For the text-containing cell, return its midpoint in [X, Y] coordinate format. 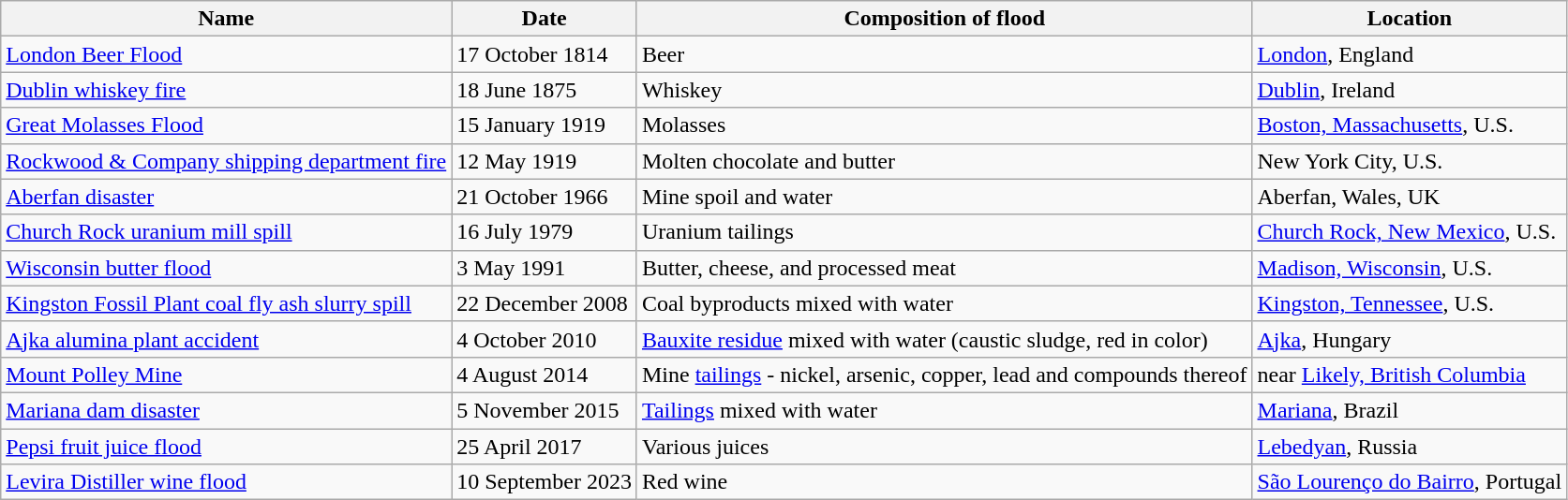
5 November 2015 [545, 410]
Red wine [945, 482]
London, England [1410, 54]
Beer [945, 54]
Whiskey [945, 90]
Molten chocolate and butter [945, 161]
Butter, cheese, and processed meat [945, 268]
Rockwood & Company shipping department fire [227, 161]
4 October 2010 [545, 339]
Mine tailings - nickel, arsenic, copper, lead and compounds thereof [945, 375]
Kingston, Tennessee, U.S. [1410, 303]
18 June 1875 [545, 90]
Mount Polley Mine [227, 375]
Levira Distiller wine flood [227, 482]
4 August 2014 [545, 375]
Name [227, 19]
Madison, Wisconsin, U.S. [1410, 268]
Date [545, 19]
Various juices [945, 447]
Church Rock uranium mill spill [227, 232]
15 January 1919 [545, 125]
Ajka, Hungary [1410, 339]
Dublin whiskey fire [227, 90]
Coal byproducts mixed with water [945, 303]
Tailings mixed with water [945, 410]
Kingston Fossil Plant coal fly ash slurry spill [227, 303]
Aberfan disaster [227, 197]
12 May 1919 [545, 161]
Mariana dam disaster [227, 410]
Location [1410, 19]
São Lourenço do Bairro, Portugal [1410, 482]
Aberfan, Wales, UK [1410, 197]
Great Molasses Flood [227, 125]
Wisconsin butter flood [227, 268]
Church Rock, New Mexico, U.S. [1410, 232]
Lebedyan, Russia [1410, 447]
Uranium tailings [945, 232]
Dublin, Ireland [1410, 90]
London Beer Flood [227, 54]
3 May 1991 [545, 268]
New York City, U.S. [1410, 161]
Mine spoil and water [945, 197]
16 July 1979 [545, 232]
Mariana, Brazil [1410, 410]
Molasses [945, 125]
Composition of flood [945, 19]
Boston, Massachusetts, U.S. [1410, 125]
10 September 2023 [545, 482]
Bauxite residue mixed with water (caustic sludge, red in color) [945, 339]
Ajka alumina plant accident [227, 339]
Pepsi fruit juice flood [227, 447]
25 April 2017 [545, 447]
near Likely, British Columbia [1410, 375]
21 October 1966 [545, 197]
22 December 2008 [545, 303]
17 October 1814 [545, 54]
